Locate the cell with the specified text and output its [X, Y] center coordinate. 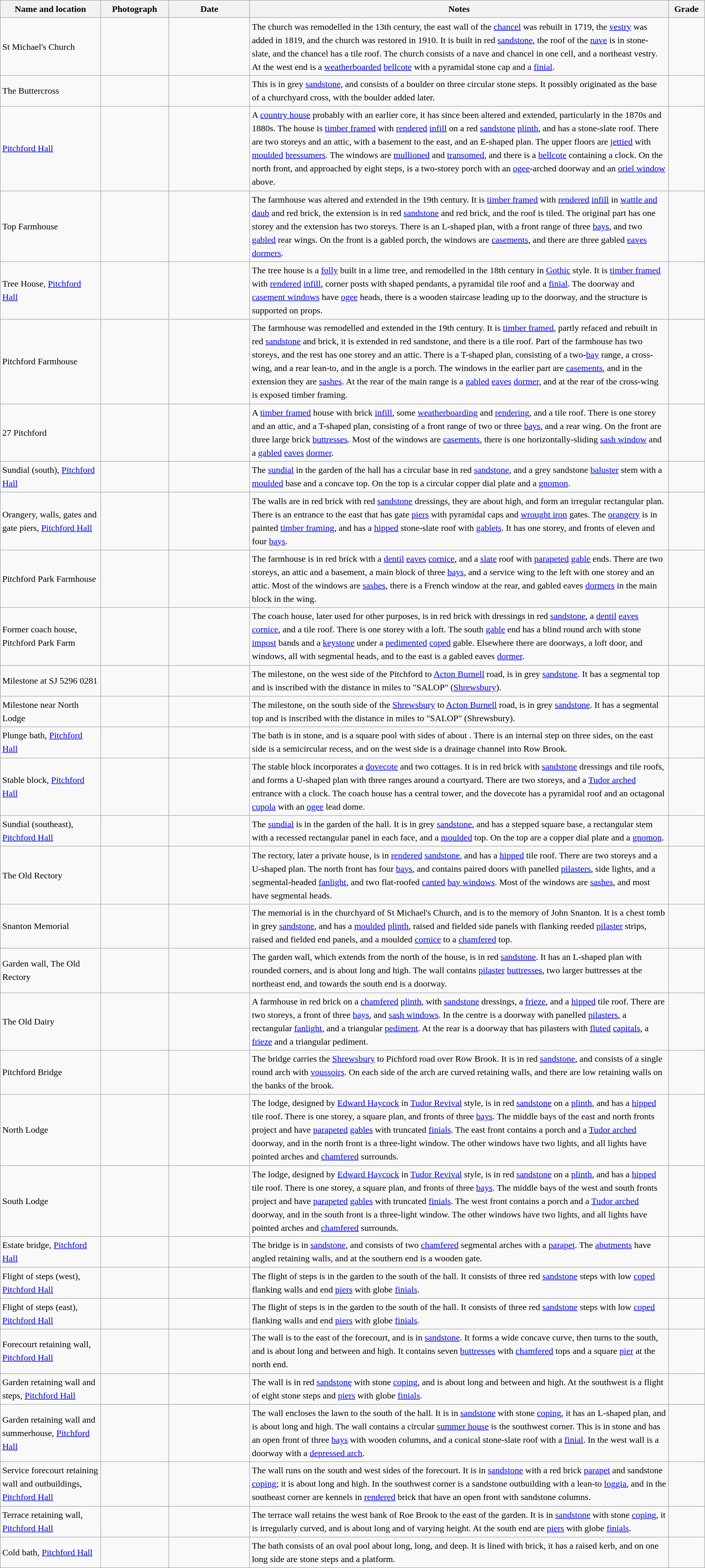
27 Pitchford [51, 433]
South Lodge [51, 1201]
Sundial (south), Pitchford Hall [51, 477]
Former coach house, Pitchford Park Farm [51, 636]
Garden wall, The Old Rectory [51, 970]
St Michael's Church [51, 47]
Pitchford Park Farmhouse [51, 578]
The Old Rectory [51, 875]
Snanton Memorial [51, 926]
Stable block, Pitchford Hall [51, 787]
Flight of steps (east), Pitchford Hall [51, 1314]
Garden retaining wall and steps, Pitchford Hall [51, 1389]
Tree House, Pitchford Hall [51, 291]
Sundial (southeast), Pitchford Hall [51, 831]
Date [209, 9]
Estate bridge, Pitchford Hall [51, 1252]
Cold bath, Pitchford Hall [51, 1552]
The Buttercross [51, 91]
Milestone at SJ 5296 0281 [51, 681]
Name and location [51, 9]
Pitchford Bridge [51, 1072]
Notes [459, 9]
North Lodge [51, 1130]
Service forecourt retaining wall and outbuildings, Pitchford Hall [51, 1484]
Pitchford Farmhouse [51, 361]
Terrace retaining wall, Pitchford Hall [51, 1522]
The Old Dairy [51, 1022]
Top Farmhouse [51, 226]
Orangery, walls, gates and gate piers, Pitchford Hall [51, 521]
Garden retaining wall and summerhouse, Pitchford Hall [51, 1433]
Flight of steps (west), Pitchford Hall [51, 1283]
Milestone near North Lodge [51, 712]
Plunge bath, Pitchford Hall [51, 743]
Pitchford Hall [51, 149]
Photograph [135, 9]
Grade [686, 9]
Forecourt retaining wall,Pitchford Hall [51, 1351]
